Return [x, y] of the center of cell containing provided text 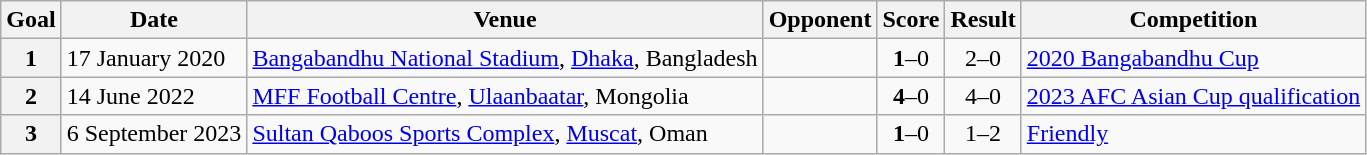
MFF Football Centre, Ulaanbaatar, Mongolia [505, 96]
Bangabandhu National Stadium, Dhaka, Bangladesh [505, 58]
1 [31, 58]
Sultan Qaboos Sports Complex, Muscat, Oman [505, 134]
2020 Bangabandhu Cup [1193, 58]
Opponent [820, 20]
3 [31, 134]
Date [154, 20]
Goal [31, 20]
17 January 2020 [154, 58]
14 June 2022 [154, 96]
Score [911, 20]
Result [983, 20]
Competition [1193, 20]
6 September 2023 [154, 134]
Friendly [1193, 134]
Venue [505, 20]
1–2 [983, 134]
2 [31, 96]
2023 AFC Asian Cup qualification [1193, 96]
2–0 [983, 58]
